Output the [X, Y] coordinate of the center of the cell containing the given text.  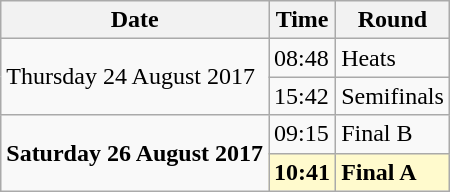
Heats [393, 58]
09:15 [302, 134]
Thursday 24 August 2017 [135, 77]
Semifinals [393, 96]
10:41 [302, 172]
Date [135, 20]
Time [302, 20]
Round [393, 20]
Final B [393, 134]
Saturday 26 August 2017 [135, 153]
08:48 [302, 58]
Final A [393, 172]
15:42 [302, 96]
